Extract the (x, y) coordinate from the center of the cell holding the provided text.  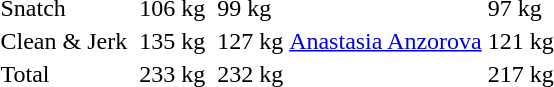
Anastasia Anzorova (386, 41)
135 kg (172, 41)
127 kg (250, 41)
